Output the (X, Y) coordinate of the center of the cell containing the given text.  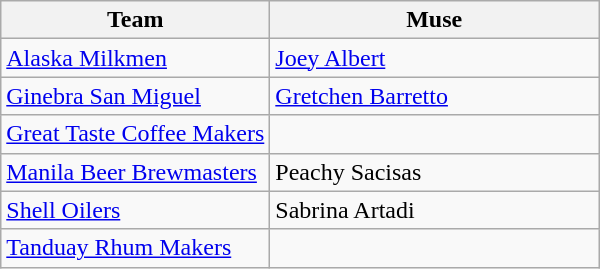
Peachy Sacisas (434, 172)
Gretchen Barretto (434, 96)
Tanduay Rhum Makers (136, 248)
Great Taste Coffee Makers (136, 134)
Muse (434, 20)
Ginebra San Miguel (136, 96)
Team (136, 20)
Shell Oilers (136, 210)
Manila Beer Brewmasters (136, 172)
Alaska Milkmen (136, 58)
Sabrina Artadi (434, 210)
Joey Albert (434, 58)
